Output the (X, Y) coordinate of the center of the cell containing the given text.  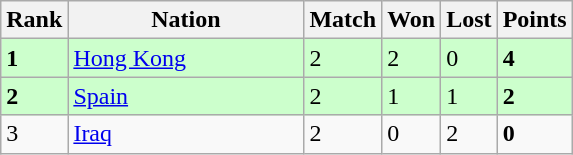
Won (412, 20)
Spain (186, 96)
Hong Kong (186, 58)
4 (534, 58)
Nation (186, 20)
Match (343, 20)
Rank (34, 20)
Iraq (186, 134)
3 (34, 134)
Lost (469, 20)
Points (534, 20)
